Extract the [x, y] coordinate from the center of the cell holding the provided text.  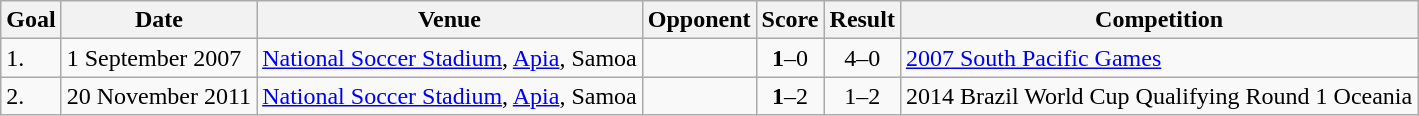
2. [31, 96]
Competition [1158, 20]
2007 South Pacific Games [1158, 58]
Venue [450, 20]
1. [31, 58]
Date [158, 20]
Opponent [699, 20]
Goal [31, 20]
4–0 [862, 58]
2014 Brazil World Cup Qualifying Round 1 Oceania [1158, 96]
Result [862, 20]
1 September 2007 [158, 58]
1–0 [790, 58]
20 November 2011 [158, 96]
Score [790, 20]
